Search for the cell housing the specified text and yield its (x, y) center coordinate. 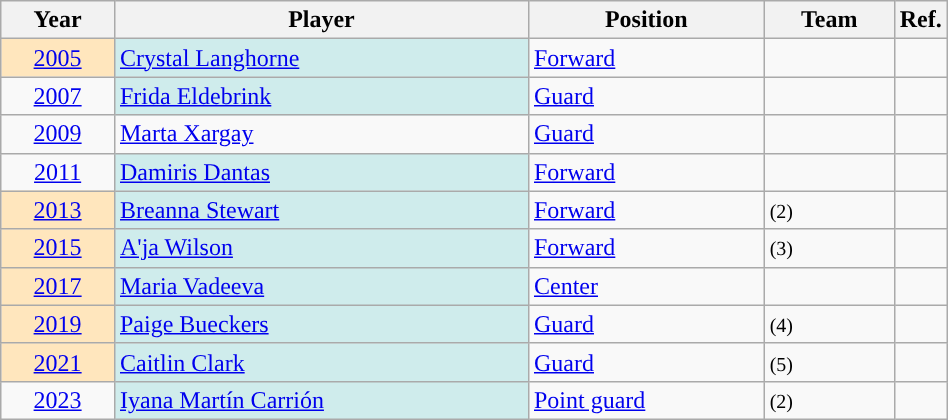
Team (829, 20)
Marta Xargay (321, 134)
Caitlin Clark (321, 362)
Ref. (920, 20)
2009 (58, 134)
2007 (58, 96)
Frida Eldebrink (321, 96)
2013 (58, 210)
Paige Bueckers (321, 324)
Crystal Langhorne (321, 58)
2023 (58, 400)
Player (321, 20)
2005 (58, 58)
Maria Vadeeva (321, 286)
Iyana Martín Carrión (321, 400)
2015 (58, 248)
Damiris Dantas (321, 172)
Year (58, 20)
2021 (58, 362)
(4) (829, 324)
Point guard (646, 400)
(5) (829, 362)
A'ja Wilson (321, 248)
2019 (58, 324)
2017 (58, 286)
Center (646, 286)
Position (646, 20)
(3) (829, 248)
2011 (58, 172)
Breanna Stewart (321, 210)
